Identify which cell holds the provided text, then report its (x, y) central coordinate. 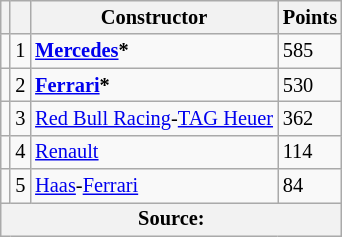
5 (20, 186)
Haas-Ferrari (154, 186)
Mercedes* (154, 51)
Red Bull Racing-TAG Heuer (154, 118)
114 (310, 152)
4 (20, 152)
Ferrari* (154, 85)
Renault (154, 152)
585 (310, 51)
84 (310, 186)
Points (310, 17)
3 (20, 118)
1 (20, 51)
Constructor (154, 17)
362 (310, 118)
530 (310, 85)
Source: (172, 219)
2 (20, 85)
